Determine the [X, Y] coordinate at the center of the cell enclosing the given text.  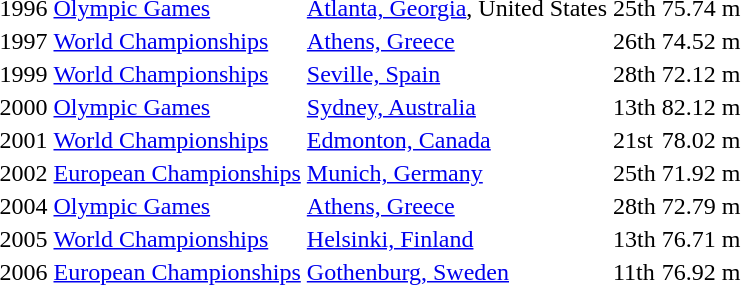
European Championships [177, 173]
21st [634, 140]
26th [634, 41]
Seville, Spain [456, 74]
Edmonton, Canada [456, 140]
Sydney, Australia [456, 107]
25th [634, 173]
Munich, Germany [456, 173]
Helsinki, Finland [456, 239]
